Search for the cell housing the specified text and yield its [X, Y] center coordinate. 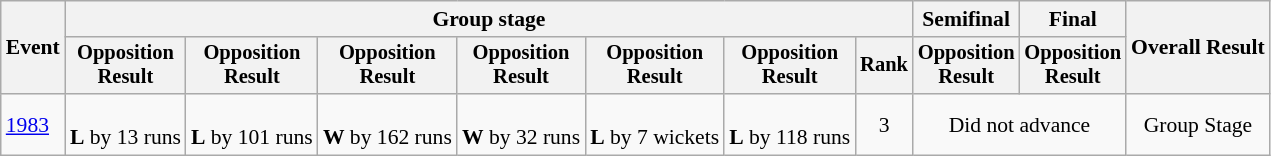
L by 13 runs [126, 124]
Semifinal [966, 19]
Overall Result [1198, 48]
1983 [33, 124]
W by 32 runs [521, 124]
Rank [884, 66]
L by 101 runs [252, 124]
Group stage [489, 19]
Event [33, 48]
Group Stage [1198, 124]
Final [1072, 19]
Did not advance [1020, 124]
L by 7 wickets [654, 124]
L by 118 runs [790, 124]
W by 162 runs [388, 124]
3 [884, 124]
